Output the (x, y) coordinate of the center of the cell containing the given text.  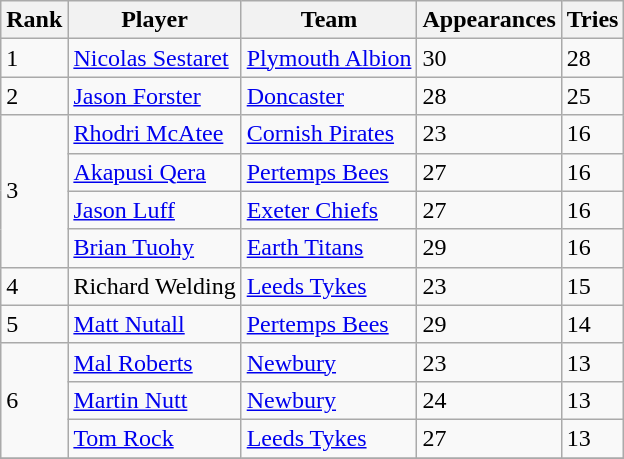
Player (154, 20)
Akapusi Qera (154, 172)
Rhodri McAtee (154, 134)
Earth Titans (329, 248)
Appearances (489, 20)
25 (592, 96)
Nicolas Sestaret (154, 58)
Tom Rock (154, 438)
30 (489, 58)
24 (489, 400)
3 (34, 191)
Matt Nutall (154, 324)
Exeter Chiefs (329, 210)
Richard Welding (154, 286)
15 (592, 286)
Rank (34, 20)
1 (34, 58)
14 (592, 324)
Jason Forster (154, 96)
Martin Nutt (154, 400)
4 (34, 286)
Brian Tuohy (154, 248)
Mal Roberts (154, 362)
6 (34, 400)
Tries (592, 20)
Team (329, 20)
Cornish Pirates (329, 134)
2 (34, 96)
5 (34, 324)
Plymouth Albion (329, 58)
Doncaster (329, 96)
Jason Luff (154, 210)
